Detect which cell encompasses the target text, then output its [x, y] center coordinate. 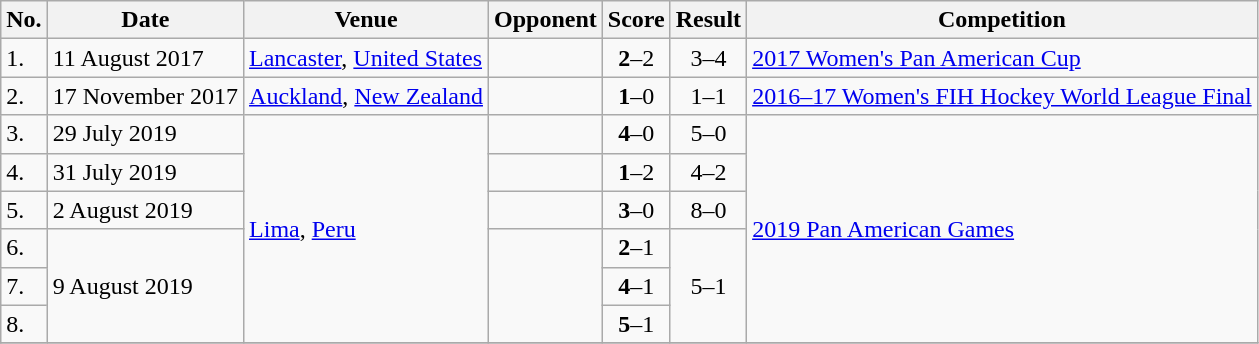
5. [24, 210]
2017 Women's Pan American Cup [1002, 58]
3. [24, 134]
31 July 2019 [145, 172]
4–1 [636, 286]
Venue [366, 20]
Opponent [545, 20]
4–2 [708, 172]
11 August 2017 [145, 58]
Result [708, 20]
4. [24, 172]
Lima, Peru [366, 229]
5–0 [708, 134]
Competition [1002, 20]
2. [24, 96]
4–0 [636, 134]
29 July 2019 [145, 134]
Auckland, New Zealand [366, 96]
6. [24, 248]
8–0 [708, 210]
2–1 [636, 248]
1–1 [708, 96]
7. [24, 286]
1–2 [636, 172]
17 November 2017 [145, 96]
Lancaster, United States [366, 58]
9 August 2019 [145, 286]
1. [24, 58]
Score [636, 20]
3–0 [636, 210]
2–2 [636, 58]
2019 Pan American Games [1002, 229]
1–0 [636, 96]
8. [24, 324]
3–4 [708, 58]
2 August 2019 [145, 210]
Date [145, 20]
2016–17 Women's FIH Hockey World League Final [1002, 96]
No. [24, 20]
